Provide the [X, Y] coordinate of the cell's center where the given text is located.  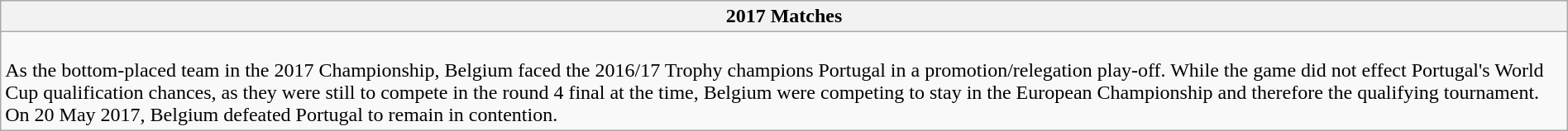
2017 Matches [784, 16]
